Return the (x, y) coordinate for the center point of the cell that contains the specified text.  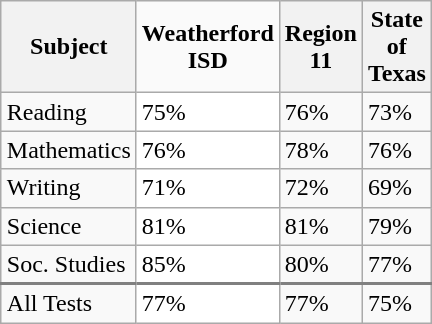
Reading (68, 112)
79% (396, 226)
71% (208, 188)
Writing (68, 188)
72% (320, 188)
Science (68, 226)
Mathematics (68, 150)
69% (396, 188)
85% (208, 264)
73% (396, 112)
All Tests (68, 304)
Soc. Studies (68, 264)
State of Texas (396, 47)
80% (320, 264)
Weatherford ISD (208, 47)
78% (320, 150)
Region 11 (320, 47)
Subject (68, 47)
